Output the [x, y] coordinate of the center of the cell containing the given text.  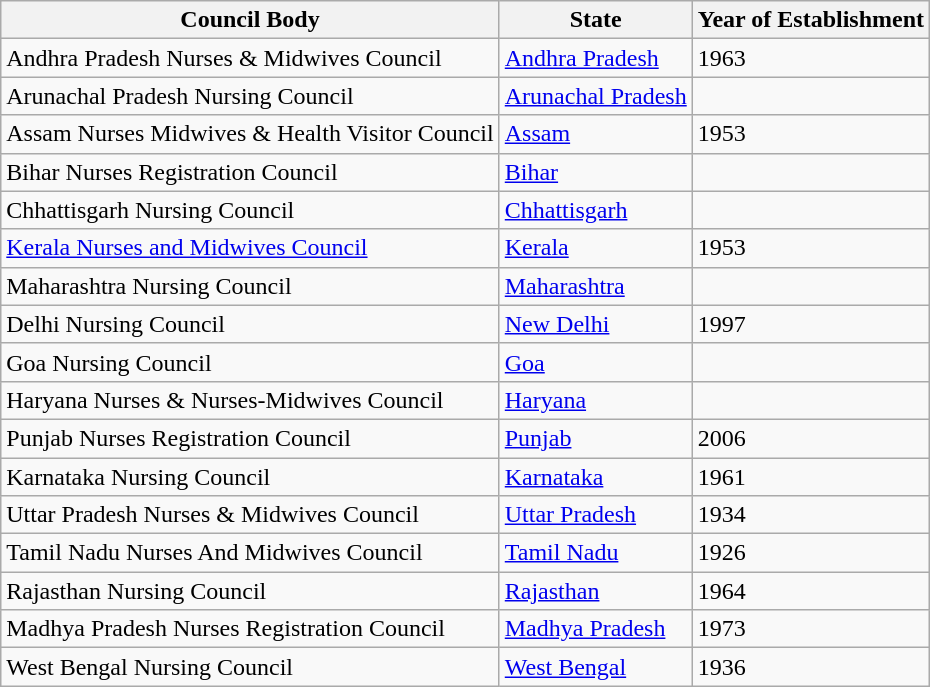
Punjab [596, 438]
Assam [596, 134]
Kerala Nurses and Midwives Council [250, 248]
Uttar Pradesh [596, 515]
Rajasthan [596, 591]
Andhra Pradesh [596, 58]
Delhi Nursing Council [250, 324]
Bihar Nurses Registration Council [250, 172]
Goa [596, 362]
1963 [810, 58]
Punjab Nurses Registration Council [250, 438]
Arunachal Pradesh Nursing Council [250, 96]
Madhya Pradesh [596, 629]
2006 [810, 438]
Haryana [596, 400]
Haryana Nurses & Nurses-Midwives Council [250, 400]
Tamil Nadu Nurses And Midwives Council [250, 553]
Arunachal Pradesh [596, 96]
Madhya Pradesh Nurses Registration Council [250, 629]
1964 [810, 591]
West Bengal Nursing Council [250, 667]
Karnataka Nursing Council [250, 477]
1961 [810, 477]
Karnataka [596, 477]
Maharashtra [596, 286]
Assam Nurses Midwives & Health Visitor Council [250, 134]
Chhattisgarh [596, 210]
Kerala [596, 248]
1973 [810, 629]
Tamil Nadu [596, 553]
Bihar [596, 172]
Goa Nursing Council [250, 362]
Uttar Pradesh Nurses & Midwives Council [250, 515]
New Delhi [596, 324]
State [596, 20]
1936 [810, 667]
1997 [810, 324]
West Bengal [596, 667]
Maharashtra Nursing Council [250, 286]
Year of Establishment [810, 20]
Chhattisgarh Nursing Council [250, 210]
Council Body [250, 20]
Rajasthan Nursing Council [250, 591]
Andhra Pradesh Nurses & Midwives Council [250, 58]
1926 [810, 553]
1934 [810, 515]
